Pinpoint the cell where the given text exists, returning its [X, Y] midpoint coordinate. 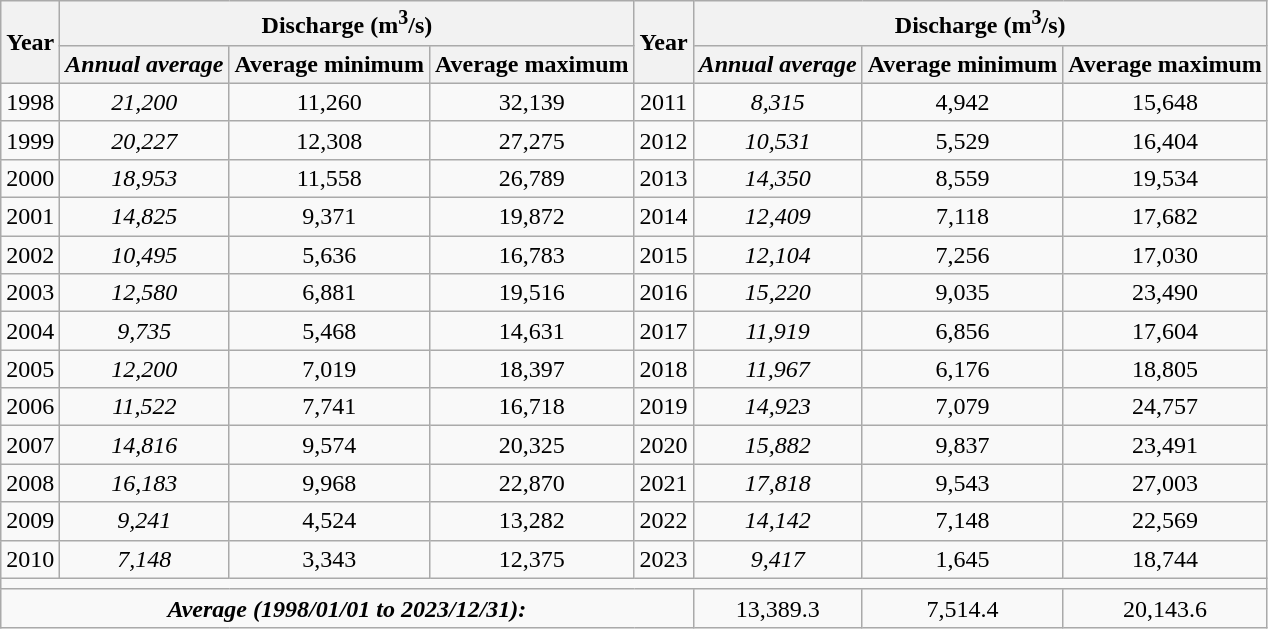
2014 [664, 217]
2002 [30, 255]
2004 [30, 331]
13,282 [532, 521]
7,256 [962, 255]
2000 [30, 178]
17,030 [1166, 255]
11,522 [144, 407]
8,315 [778, 102]
9,371 [330, 217]
14,816 [144, 445]
7,019 [330, 369]
2007 [30, 445]
2023 [664, 559]
12,580 [144, 293]
19,534 [1166, 178]
4,942 [962, 102]
18,953 [144, 178]
18,805 [1166, 369]
7,741 [330, 407]
2017 [664, 331]
9,035 [962, 293]
14,350 [778, 178]
1999 [30, 140]
2012 [664, 140]
2006 [30, 407]
5,468 [330, 331]
2016 [664, 293]
9,968 [330, 483]
11,919 [778, 331]
7,514.4 [962, 608]
7,118 [962, 217]
10,531 [778, 140]
22,569 [1166, 521]
2003 [30, 293]
16,718 [532, 407]
2015 [664, 255]
12,104 [778, 255]
21,200 [144, 102]
Average (1998/01/01 to 2023/12/31): [347, 608]
12,308 [330, 140]
4,524 [330, 521]
6,881 [330, 293]
20,227 [144, 140]
5,529 [962, 140]
5,636 [330, 255]
2022 [664, 521]
2010 [30, 559]
17,682 [1166, 217]
15,648 [1166, 102]
23,491 [1166, 445]
20,143.6 [1166, 608]
15,882 [778, 445]
2019 [664, 407]
2018 [664, 369]
9,837 [962, 445]
8,559 [962, 178]
17,604 [1166, 331]
2009 [30, 521]
27,275 [532, 140]
20,325 [532, 445]
14,631 [532, 331]
24,757 [1166, 407]
9,735 [144, 331]
7,079 [962, 407]
2008 [30, 483]
16,404 [1166, 140]
13,389.3 [778, 608]
17,818 [778, 483]
12,409 [778, 217]
9,241 [144, 521]
26,789 [532, 178]
11,260 [330, 102]
9,574 [330, 445]
19,872 [532, 217]
2005 [30, 369]
2021 [664, 483]
15,220 [778, 293]
11,967 [778, 369]
2013 [664, 178]
9,417 [778, 559]
2020 [664, 445]
14,142 [778, 521]
9,543 [962, 483]
2001 [30, 217]
22,870 [532, 483]
16,183 [144, 483]
14,923 [778, 407]
3,343 [330, 559]
18,397 [532, 369]
12,375 [532, 559]
16,783 [532, 255]
11,558 [330, 178]
23,490 [1166, 293]
32,139 [532, 102]
27,003 [1166, 483]
14,825 [144, 217]
6,176 [962, 369]
6,856 [962, 331]
18,744 [1166, 559]
12,200 [144, 369]
1998 [30, 102]
1,645 [962, 559]
2011 [664, 102]
10,495 [144, 255]
19,516 [532, 293]
